Return [X, Y] of the center of cell containing provided text 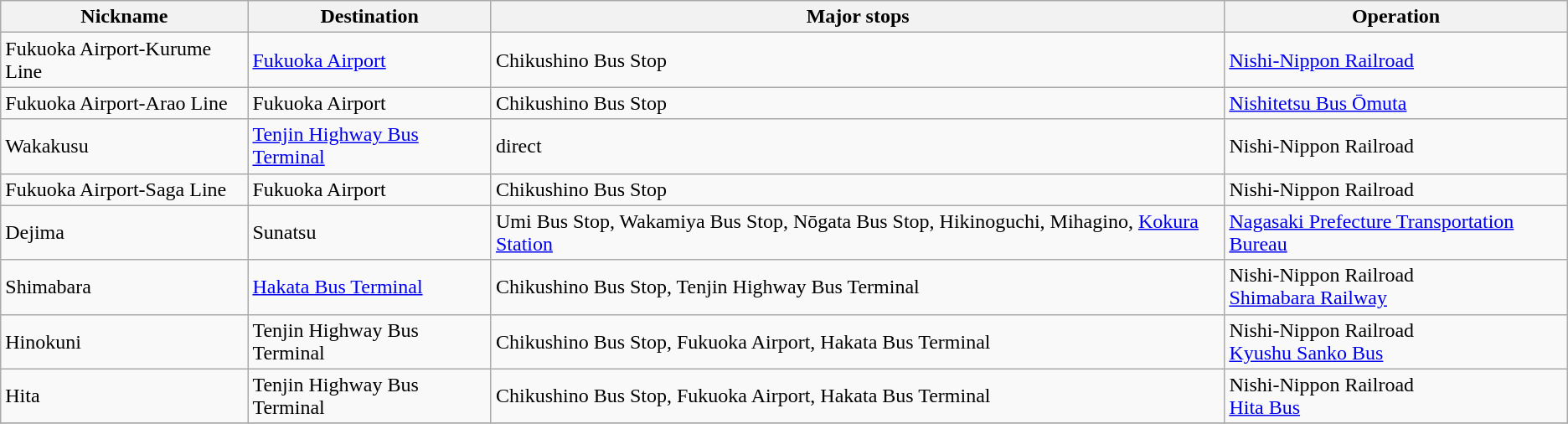
Nishi-Nippon RailroadShimabara Railway [1395, 287]
Hinokuni [124, 342]
Fukuoka Airport-Kurume Line [124, 60]
Nickname [124, 17]
Major stops [858, 17]
Wakakusu [124, 146]
Destination [370, 17]
Nishitetsu Bus Ōmuta [1395, 103]
Nishi-Nippon RailroadHita Bus [1395, 396]
Nagasaki Prefecture Transportation Bureau [1395, 233]
Umi Bus Stop, Wakamiya Bus Stop, Nōgata Bus Stop, Hikinoguchi, Mihagino, Kokura Station [858, 233]
Fukuoka Airport-Saga Line [124, 189]
Chikushino Bus Stop, Tenjin Highway Bus Terminal [858, 287]
Operation [1395, 17]
direct [858, 146]
Hakata Bus Terminal [370, 287]
Hita [124, 396]
Sunatsu [370, 233]
Dejima [124, 233]
Fukuoka Airport-Arao Line [124, 103]
Nishi-Nippon RailroadKyushu Sanko Bus [1395, 342]
Shimabara [124, 287]
